Search for the cell housing the specified text and yield its (x, y) center coordinate. 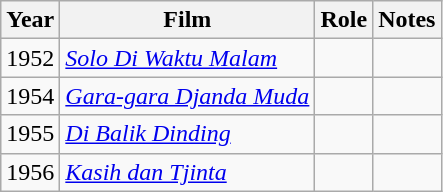
Film (188, 20)
Notes (407, 20)
1955 (30, 134)
Solo Di Waktu Malam (188, 58)
1952 (30, 58)
1954 (30, 96)
Di Balik Dinding (188, 134)
1956 (30, 172)
Role (344, 20)
Year (30, 20)
Gara-gara Djanda Muda (188, 96)
Kasih dan Tjinta (188, 172)
